Provide the (X, Y) coordinate of the cell's center where the given text is located.  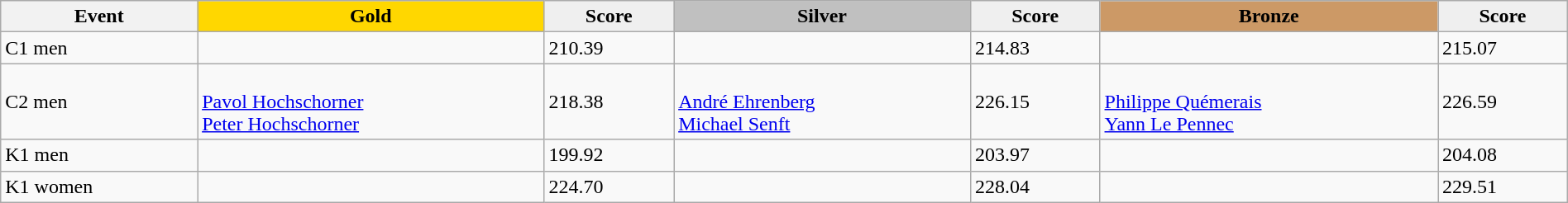
K1 men (99, 155)
229.51 (1503, 186)
Philippe QuémeraisYann Le Pennec (1269, 101)
215.07 (1503, 48)
Pavol HochschornerPeter Hochschorner (370, 101)
226.59 (1503, 101)
Silver (822, 17)
210.39 (609, 48)
Event (99, 17)
224.70 (609, 186)
218.38 (609, 101)
204.08 (1503, 155)
226.15 (1035, 101)
199.92 (609, 155)
Bronze (1269, 17)
C1 men (99, 48)
C2 men (99, 101)
203.97 (1035, 155)
K1 women (99, 186)
André EhrenbergMichael Senft (822, 101)
214.83 (1035, 48)
228.04 (1035, 186)
Gold (370, 17)
